From the cell containing the given text, extract its center point as (X, Y) coordinate. 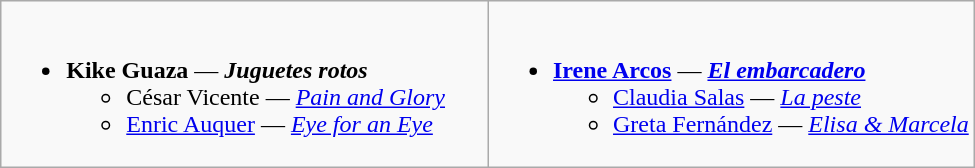
Irene Arcos — El embarcaderoClaudia Salas — La pesteGreta Fernández — Elisa & Marcela (732, 84)
Kike Guaza — Juguetes rotosCésar Vicente — Pain and GloryEnric Auquer — Eye for an Eye (244, 84)
